Output the (x, y) coordinate of the center of the cell containing the given text.  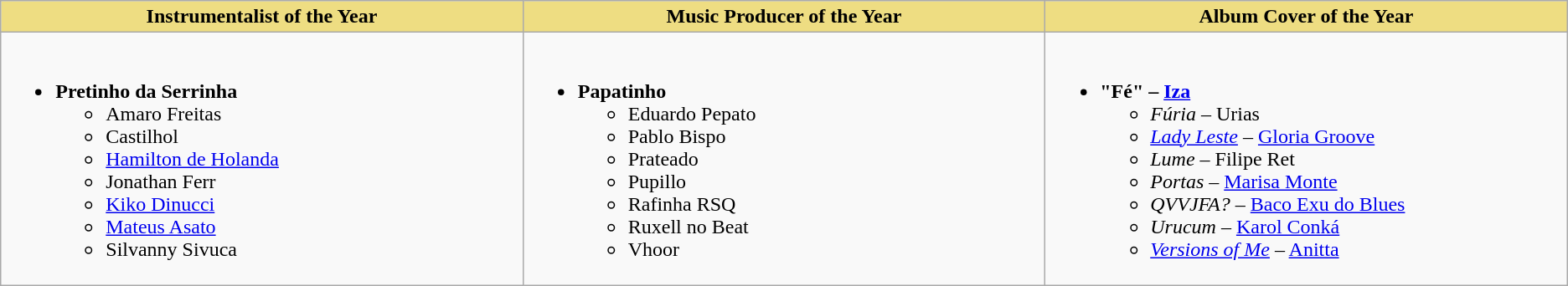
PapatinhoEduardo PepatoPablo BispoPrateadoPupilloRafinha RSQRuxell no BeatVhoor (784, 159)
Pretinho da SerrinhaAmaro FreitasCastilholHamilton de HolandaJonathan FerrKiko DinucciMateus AsatoSilvanny Sivuca (261, 159)
Album Cover of the Year (1307, 17)
Music Producer of the Year (784, 17)
Instrumentalist of the Year (261, 17)
